Scan for the cell matching the given text and deliver its (x, y) coordinate at center. 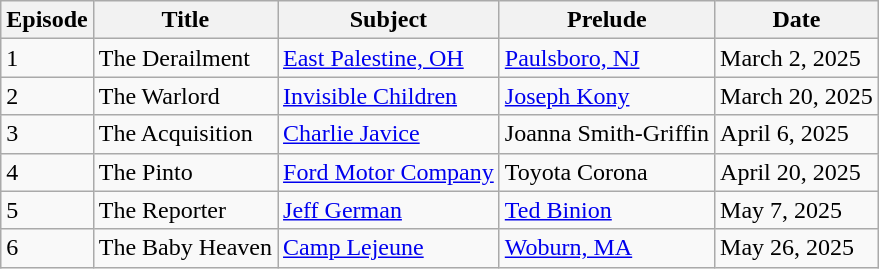
Invisible Children (389, 96)
Jeff German (389, 210)
The Derailment (185, 58)
2 (47, 96)
The Acquisition (185, 134)
Joseph Kony (606, 96)
The Warlord (185, 96)
Title (185, 20)
April 6, 2025 (797, 134)
1 (47, 58)
May 7, 2025 (797, 210)
Ted Binion (606, 210)
May 26, 2025 (797, 248)
The Baby Heaven (185, 248)
Ford Motor Company (389, 172)
3 (47, 134)
6 (47, 248)
Prelude (606, 20)
Woburn, MA (606, 248)
The Pinto (185, 172)
East Palestine, OH (389, 58)
Camp Lejeune (389, 248)
Subject (389, 20)
Joanna Smith-Griffin (606, 134)
Date (797, 20)
Charlie Javice (389, 134)
March 2, 2025 (797, 58)
Paulsboro, NJ (606, 58)
Toyota Corona (606, 172)
April 20, 2025 (797, 172)
5 (47, 210)
4 (47, 172)
Episode (47, 20)
March 20, 2025 (797, 96)
The Reporter (185, 210)
